Provide the (x, y) coordinate of the cell's center where the given text is located.  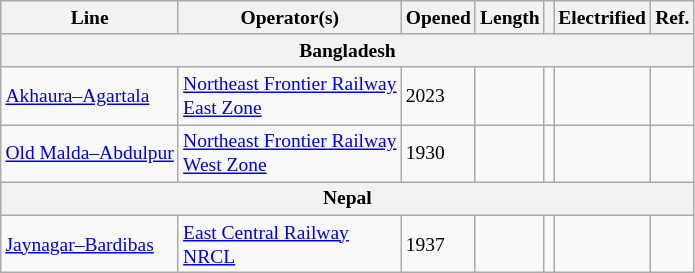
Operator(s) (290, 18)
Northeast Frontier Railway East Zone (290, 96)
Nepal (348, 198)
Jaynagar–Bardibas (90, 244)
1930 (438, 154)
Akhaura–Agartala (90, 96)
Electrified (602, 18)
Ref. (672, 18)
Northeast Frontier Railway West Zone (290, 154)
East Central Railway NRCL (290, 244)
Bangladesh (348, 50)
Line (90, 18)
Opened (438, 18)
Length (510, 18)
Old Malda–Abdulpur (90, 154)
1937 (438, 244)
2023 (438, 96)
